From the cell containing the given text, extract its center point as (X, Y) coordinate. 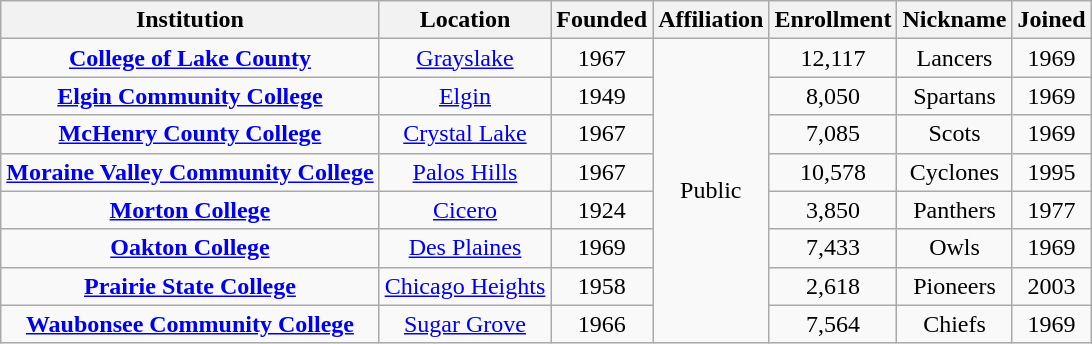
Pioneers (954, 286)
Sugar Grove (465, 324)
2003 (1052, 286)
Cicero (465, 210)
1949 (602, 96)
McHenry County College (190, 134)
Cyclones (954, 172)
Nickname (954, 20)
1977 (1052, 210)
Owls (954, 248)
Public (711, 191)
Founded (602, 20)
1924 (602, 210)
Spartans (954, 96)
Location (465, 20)
Elgin Community College (190, 96)
Des Plaines (465, 248)
7,564 (833, 324)
Moraine Valley Community College (190, 172)
Lancers (954, 58)
Enrollment (833, 20)
Waubonsee Community College (190, 324)
Oakton College (190, 248)
Prairie State College (190, 286)
Chiefs (954, 324)
8,050 (833, 96)
College of Lake County (190, 58)
12,117 (833, 58)
10,578 (833, 172)
Chicago Heights (465, 286)
1958 (602, 286)
1966 (602, 324)
3,850 (833, 210)
7,085 (833, 134)
Morton College (190, 210)
Grayslake (465, 58)
2,618 (833, 286)
Scots (954, 134)
1995 (1052, 172)
Panthers (954, 210)
Joined (1052, 20)
7,433 (833, 248)
Crystal Lake (465, 134)
Elgin (465, 96)
Institution (190, 20)
Palos Hills (465, 172)
Affiliation (711, 20)
